Pinpoint the cell where the given text exists, returning its [X, Y] midpoint coordinate. 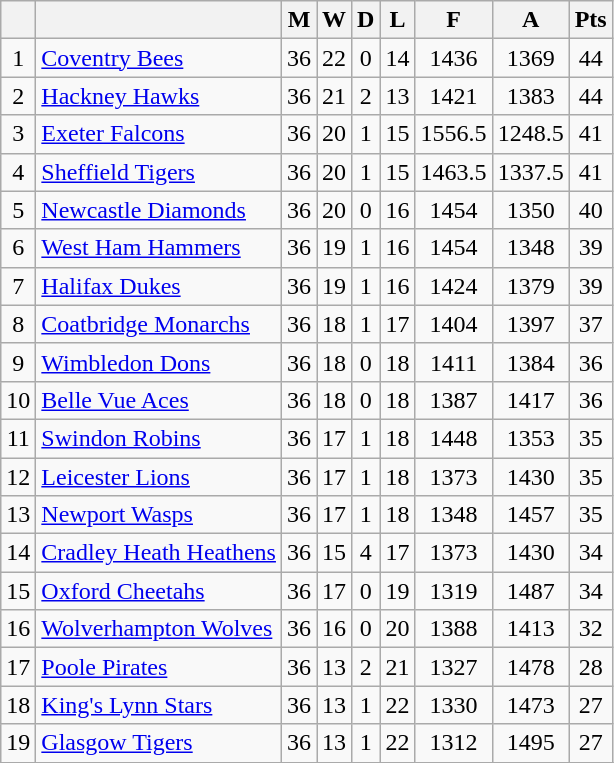
Exeter Falcons [159, 134]
10 [18, 400]
1487 [530, 591]
1387 [454, 400]
5 [18, 210]
Wimbledon Dons [159, 362]
Newport Wasps [159, 515]
King's Lynn Stars [159, 705]
West Ham Hammers [159, 248]
Sheffield Tigers [159, 172]
1463.5 [454, 172]
M [298, 20]
1312 [454, 743]
3 [18, 134]
Halifax Dukes [159, 286]
Swindon Robins [159, 438]
Newcastle Diamonds [159, 210]
Pts [590, 20]
Wolverhampton Wolves [159, 629]
1397 [530, 324]
F [454, 20]
12 [18, 477]
6 [18, 248]
7 [18, 286]
1495 [530, 743]
8 [18, 324]
D [366, 20]
1448 [454, 438]
Cradley Heath Heathens [159, 553]
1417 [530, 400]
1411 [454, 362]
1457 [530, 515]
11 [18, 438]
W [334, 20]
Leicester Lions [159, 477]
1327 [454, 667]
37 [590, 324]
A [530, 20]
1330 [454, 705]
L [398, 20]
1473 [530, 705]
1478 [530, 667]
40 [590, 210]
1404 [454, 324]
Hackney Hawks [159, 96]
Glasgow Tigers [159, 743]
1353 [530, 438]
28 [590, 667]
1350 [530, 210]
9 [18, 362]
1379 [530, 286]
Coventry Bees [159, 58]
1248.5 [530, 134]
1556.5 [454, 134]
32 [590, 629]
1369 [530, 58]
1319 [454, 591]
1337.5 [530, 172]
1424 [454, 286]
Oxford Cheetahs [159, 591]
Coatbridge Monarchs [159, 324]
1436 [454, 58]
1383 [530, 96]
1413 [530, 629]
1384 [530, 362]
1421 [454, 96]
Belle Vue Aces [159, 400]
Poole Pirates [159, 667]
1388 [454, 629]
